Locate the cell with the specified text and output its (X, Y) center coordinate. 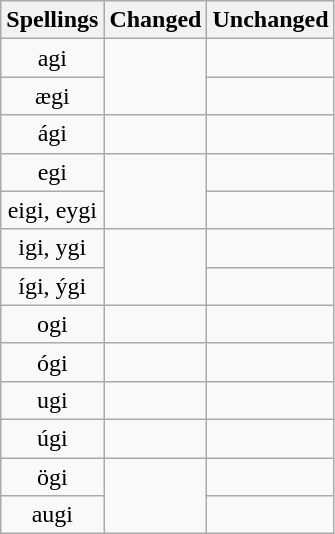
eigi, eygi (52, 210)
ogi (52, 324)
augi (52, 515)
Changed (156, 20)
igi, ygi (52, 248)
ígi, ýgi (52, 286)
ægi (52, 96)
ági (52, 134)
úgi (52, 438)
Unchanged (270, 20)
egi (52, 172)
ugi (52, 400)
ógi (52, 362)
ögi (52, 477)
Spellings (52, 20)
agi (52, 58)
